Capture the cell that displays the provided text and extract its (x, y) central coordinate. 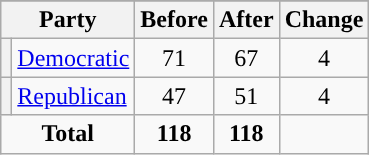
Party (68, 20)
47 (174, 96)
51 (246, 96)
67 (246, 58)
Democratic (74, 58)
71 (174, 58)
Republican (74, 96)
Before (174, 20)
After (246, 20)
Total (68, 134)
Change (324, 20)
